From the cell containing the given text, extract its center point as [x, y] coordinate. 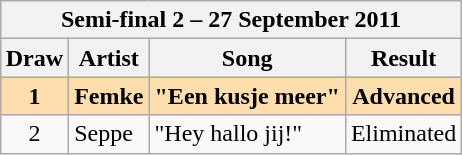
Seppe [109, 134]
Femke [109, 96]
Draw [34, 58]
"Een kusje meer" [247, 96]
Advanced [403, 96]
"Hey hallo jij!" [247, 134]
Song [247, 58]
Result [403, 58]
Semi-final 2 – 27 September 2011 [230, 20]
1 [34, 96]
Eliminated [403, 134]
2 [34, 134]
Artist [109, 58]
